Search for the cell housing the specified text and yield its (X, Y) center coordinate. 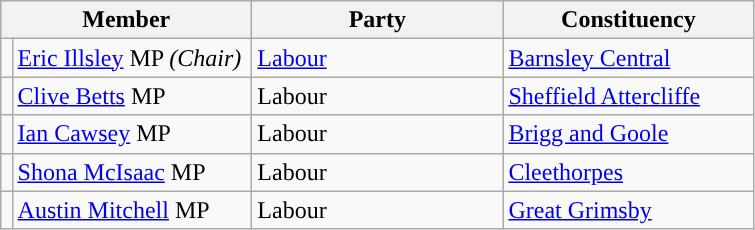
Clive Betts MP (132, 96)
Brigg and Goole (628, 134)
Sheffield Attercliffe (628, 96)
Party (378, 20)
Great Grimsby (628, 210)
Shona McIsaac MP (132, 172)
Barnsley Central (628, 58)
Austin Mitchell MP (132, 210)
Ian Cawsey MP (132, 134)
Cleethorpes (628, 172)
Member (126, 20)
Constituency (628, 20)
Eric Illsley MP (Chair) (132, 58)
